Capture the cell that displays the provided text and extract its [x, y] central coordinate. 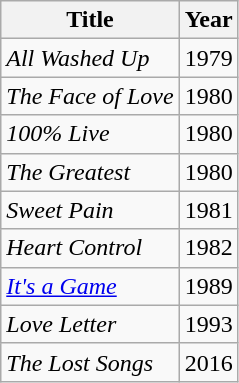
The Lost Songs [90, 362]
1982 [208, 248]
Love Letter [90, 324]
The Greatest [90, 172]
Sweet Pain [90, 210]
The Face of Love [90, 96]
Heart Control [90, 248]
2016 [208, 362]
1989 [208, 286]
1981 [208, 210]
Year [208, 20]
Title [90, 20]
It's a Game [90, 286]
100% Live [90, 134]
All Washed Up [90, 58]
1993 [208, 324]
1979 [208, 58]
